Identify which cell holds the provided text, then report its (x, y) central coordinate. 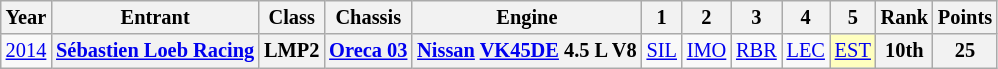
Oreca 03 (368, 51)
10th (904, 51)
3 (756, 17)
Class (292, 17)
Chassis (368, 17)
Entrant (155, 17)
SIL (662, 51)
2 (706, 17)
Nissan VK45DE 4.5 L V8 (526, 51)
IMO (706, 51)
RBR (756, 51)
LEC (806, 51)
4 (806, 17)
2014 (26, 51)
Rank (904, 17)
LMP2 (292, 51)
5 (853, 17)
1 (662, 17)
Points (965, 17)
Year (26, 17)
Engine (526, 17)
Sébastien Loeb Racing (155, 51)
25 (965, 51)
EST (853, 51)
